Determine the [X, Y] coordinate at the center of the cell enclosing the given text.  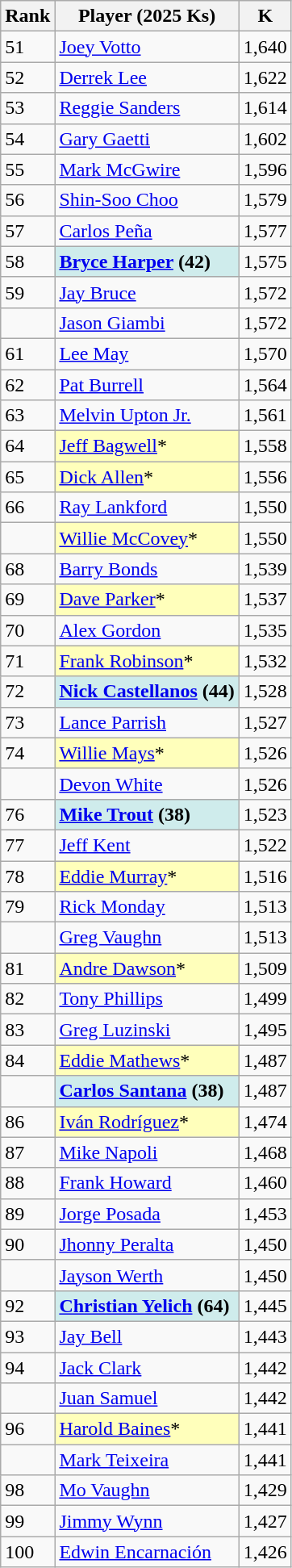
Jimmy Wynn [147, 1521]
68 [27, 569]
Edwin Encarnación [147, 1552]
Mo Vaughn [147, 1491]
Jack Clark [147, 1368]
Eddie Murray* [147, 876]
Barry Bonds [147, 569]
Iván Rodríguez* [147, 1122]
Lee May [147, 353]
1,427 [265, 1521]
Shin-Soo Choo [147, 200]
1,429 [265, 1491]
86 [27, 1122]
99 [27, 1521]
Willie McCovey* [147, 538]
Jeff Kent [147, 845]
1,535 [265, 630]
88 [27, 1183]
51 [27, 47]
1,426 [265, 1552]
Jeff Bagwell* [147, 446]
Greg Luzinski [147, 1030]
1,532 [265, 661]
Player (2025 Ks) [147, 16]
Reggie Sanders [147, 108]
55 [27, 169]
1,539 [265, 569]
1,561 [265, 416]
54 [27, 139]
70 [27, 630]
Eddie Mathews* [147, 1060]
79 [27, 907]
76 [27, 814]
Greg Vaughn [147, 938]
53 [27, 108]
1,445 [265, 1306]
Jhonny Peralta [147, 1244]
Rick Monday [147, 907]
93 [27, 1336]
58 [27, 261]
Rank [27, 16]
1,460 [265, 1183]
1,564 [265, 385]
90 [27, 1244]
1,614 [265, 108]
1,537 [265, 600]
59 [27, 292]
1,622 [265, 77]
Lance Parrish [147, 722]
63 [27, 416]
72 [27, 692]
Dick Allen* [147, 477]
Mike Trout (38) [147, 814]
1,474 [265, 1122]
82 [27, 999]
Mark McGwire [147, 169]
Frank Howard [147, 1183]
1,556 [265, 477]
Carlos Santana (38) [147, 1091]
Bryce Harper (42) [147, 261]
Gary Gaetti [147, 139]
Christian Yelich (64) [147, 1306]
1,577 [265, 231]
1,522 [265, 845]
Jason Giambi [147, 323]
66 [27, 508]
1,570 [265, 353]
1,528 [265, 692]
62 [27, 385]
56 [27, 200]
1,453 [265, 1214]
K [265, 16]
77 [27, 845]
89 [27, 1214]
69 [27, 600]
98 [27, 1491]
83 [27, 1030]
Jay Bruce [147, 292]
73 [27, 722]
Andre Dawson* [147, 968]
74 [27, 753]
Ray Lankford [147, 508]
Frank Robinson* [147, 661]
Jay Bell [147, 1336]
57 [27, 231]
52 [27, 77]
Harold Baines* [147, 1429]
1,640 [265, 47]
92 [27, 1306]
1,558 [265, 446]
Derrek Lee [147, 77]
1,443 [265, 1336]
1,516 [265, 876]
71 [27, 661]
1,468 [265, 1152]
100 [27, 1552]
94 [27, 1368]
1,575 [265, 261]
Juan Samuel [147, 1399]
Nick Castellanos (44) [147, 692]
1,523 [265, 814]
Dave Parker* [147, 600]
1,527 [265, 722]
Jorge Posada [147, 1214]
64 [27, 446]
Melvin Upton Jr. [147, 416]
Willie Mays* [147, 753]
78 [27, 876]
81 [27, 968]
1,509 [265, 968]
Tony Phillips [147, 999]
1,596 [265, 169]
Mike Napoli [147, 1152]
Jayson Werth [147, 1275]
1,602 [265, 139]
87 [27, 1152]
96 [27, 1429]
Pat Burrell [147, 385]
Alex Gordon [147, 630]
84 [27, 1060]
1,579 [265, 200]
1,495 [265, 1030]
65 [27, 477]
61 [27, 353]
1,499 [265, 999]
Mark Teixeira [147, 1460]
Carlos Peña [147, 231]
Joey Votto [147, 47]
Devon White [147, 784]
